Determine the (x, y) coordinate at the center of the cell enclosing the given text.  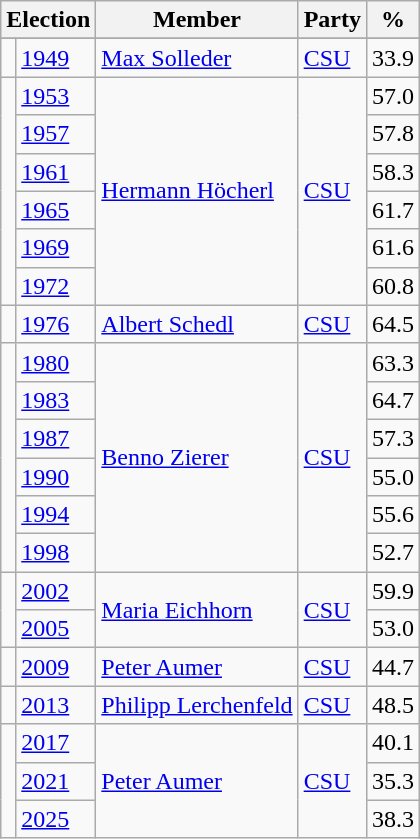
1998 (56, 553)
61.6 (394, 248)
2005 (56, 629)
Maria Eichhorn (197, 610)
53.0 (394, 629)
63.3 (394, 362)
52.7 (394, 553)
Member (197, 20)
Philipp Lerchenfeld (197, 705)
1990 (56, 477)
38.3 (394, 819)
1994 (56, 515)
1976 (56, 324)
44.7 (394, 667)
1983 (56, 400)
Election (48, 20)
61.7 (394, 210)
33.9 (394, 58)
57.0 (394, 96)
2002 (56, 591)
55.6 (394, 515)
1961 (56, 172)
48.5 (394, 705)
64.7 (394, 400)
1980 (56, 362)
40.1 (394, 743)
1949 (56, 58)
1957 (56, 134)
1987 (56, 438)
55.0 (394, 477)
2025 (56, 819)
Hermann Höcherl (197, 191)
Party (332, 20)
Benno Zierer (197, 457)
% (394, 20)
2021 (56, 781)
35.3 (394, 781)
1969 (56, 248)
57.8 (394, 134)
2017 (56, 743)
2013 (56, 705)
64.5 (394, 324)
1972 (56, 286)
58.3 (394, 172)
1953 (56, 96)
Albert Schedl (197, 324)
2009 (56, 667)
57.3 (394, 438)
1965 (56, 210)
Max Solleder (197, 58)
60.8 (394, 286)
59.9 (394, 591)
